For the text-containing cell, return its midpoint in [X, Y] coordinate format. 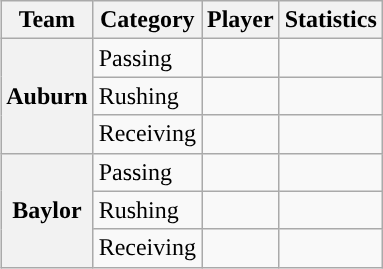
Category [147, 20]
Baylor [47, 210]
Auburn [47, 96]
Team [47, 20]
Player [241, 20]
Statistics [330, 20]
